Output the [x, y] coordinate of the center of the cell containing the given text.  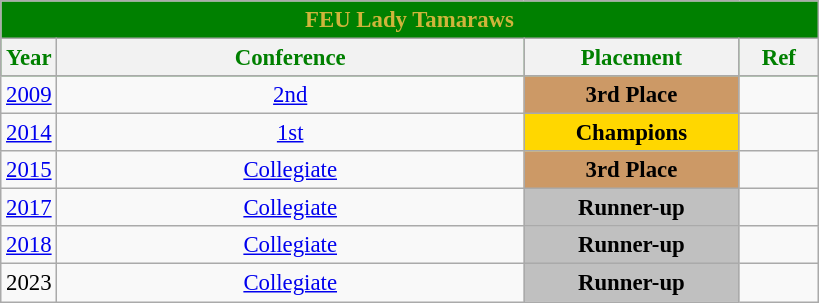
2015 [29, 170]
Placement [632, 58]
2017 [29, 208]
2023 [29, 283]
Conference [290, 58]
1st [290, 133]
Champions [632, 133]
2nd [290, 95]
2014 [29, 133]
Year [29, 58]
2009 [29, 95]
2018 [29, 245]
FEU Lady Tamaraws [410, 20]
Ref [778, 58]
